Find where the given text appears and provide that cell's center as (X, Y) coordinate. 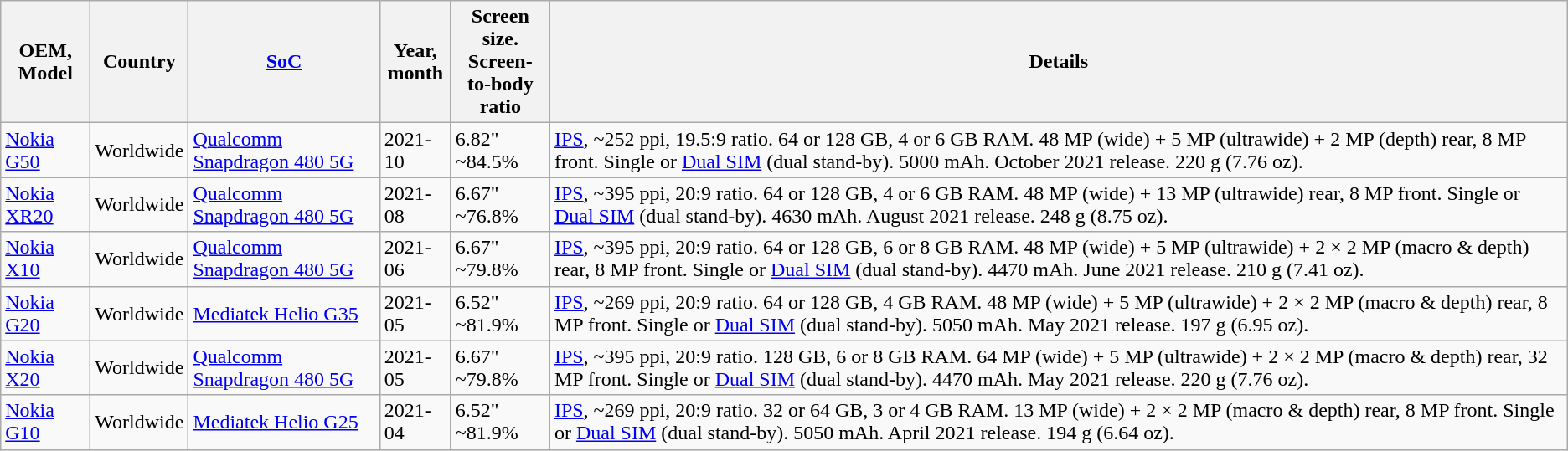
SoC (284, 62)
Nokia X20 (45, 368)
Screensize.Screen-to-bodyratio (500, 62)
6.82" ~84.5% (500, 151)
Nokia X10 (45, 259)
2021-04 (415, 422)
Details (1059, 62)
Mediatek Helio G25 (284, 422)
OEM,Model (45, 62)
Country (139, 62)
Nokia G10 (45, 422)
2021-08 (415, 204)
Nokia XR20 (45, 204)
Nokia G50 (45, 151)
Year,month (415, 62)
6.67" ~76.8% (500, 204)
Mediatek Helio G35 (284, 313)
Nokia G20 (45, 313)
2021-06 (415, 259)
2021-10 (415, 151)
